For the text-containing cell, return its midpoint in [x, y] coordinate format. 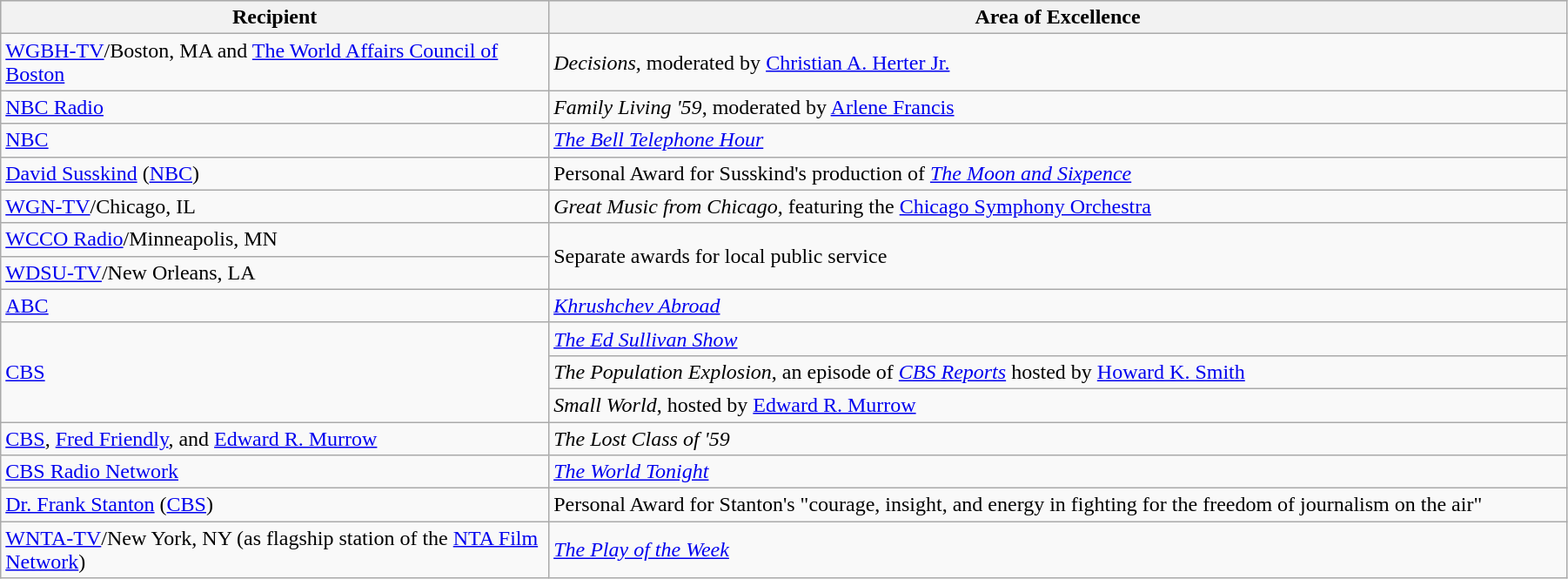
Khrushchev Abroad [1058, 306]
Family Living '59, moderated by Arlene Francis [1058, 107]
David Susskind (NBC) [275, 173]
CBS Radio Network [275, 472]
The Ed Sullivan Show [1058, 339]
The World Tonight [1058, 472]
WDSU-TV/New Orleans, LA [275, 273]
WGBH-TV/Boston, MA and The World Affairs Council of Boston [275, 63]
CBS, Fred Friendly, and Edward R. Murrow [275, 438]
Dr. Frank Stanton (CBS) [275, 505]
NBC [275, 140]
Great Music from Chicago, featuring the Chicago Symphony Orchestra [1058, 206]
The Population Explosion, an episode of CBS Reports hosted by Howard K. Smith [1058, 372]
Separate awards for local public service [1058, 256]
ABC [275, 306]
WGN-TV/Chicago, IL [275, 206]
The Lost Class of '59 [1058, 438]
Small World, hosted by Edward R. Murrow [1058, 405]
CBS [275, 372]
Personal Award for Stanton's "courage, insight, and energy in fighting for the freedom of journalism on the air" [1058, 505]
The Bell Telephone Hour [1058, 140]
Decisions, moderated by Christian A. Herter Jr. [1058, 63]
NBC Radio [275, 107]
Personal Award for Susskind's production of The Moon and Sixpence [1058, 173]
Area of Excellence [1058, 17]
The Play of the Week [1058, 550]
WNTA-TV/New York, NY (as flagship station of the NTA Film Network) [275, 550]
WCCO Radio/Minneapolis, MN [275, 239]
Recipient [275, 17]
